Return the (x, y) coordinate for the center point of the cell that contains the specified text.  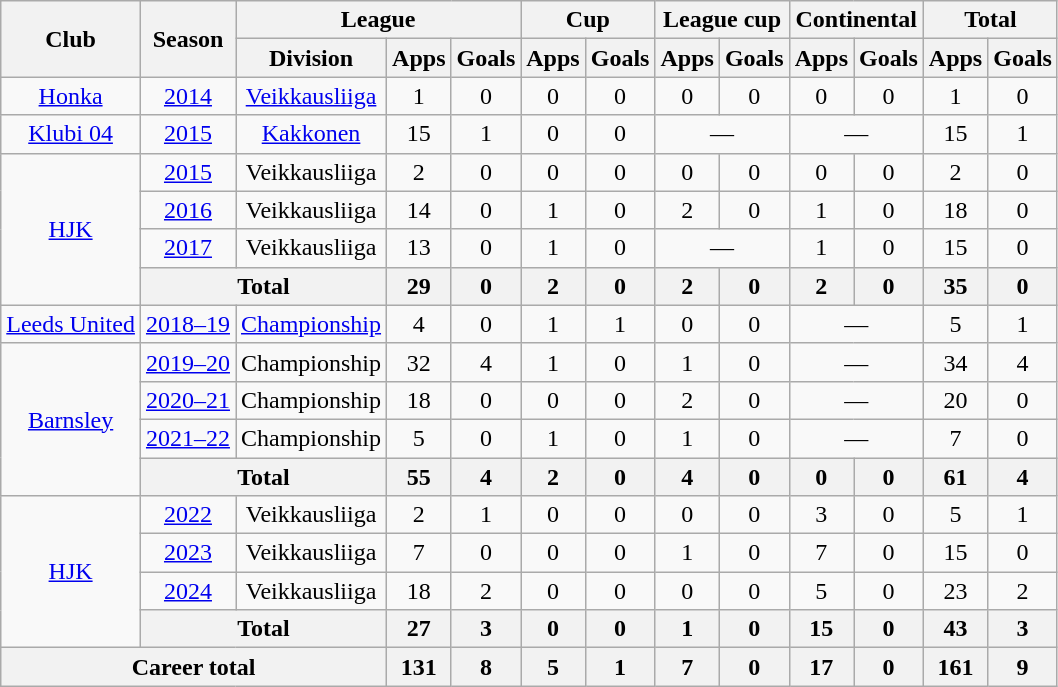
Kakkonen (312, 134)
Division (312, 58)
2019–20 (188, 362)
Continental (856, 20)
Career total (194, 667)
2024 (188, 591)
20 (955, 400)
29 (419, 286)
Barnsley (71, 419)
61 (955, 477)
27 (419, 629)
34 (955, 362)
32 (419, 362)
Cup (588, 20)
Leeds United (71, 324)
35 (955, 286)
Klubi 04 (71, 134)
2023 (188, 553)
9 (1023, 667)
17 (821, 667)
14 (419, 210)
Honka (71, 96)
161 (955, 667)
55 (419, 477)
Season (188, 39)
13 (419, 248)
8 (486, 667)
43 (955, 629)
131 (419, 667)
2016 (188, 210)
League (378, 20)
2022 (188, 515)
2018–19 (188, 324)
2020–21 (188, 400)
2017 (188, 248)
Club (71, 39)
2021–22 (188, 438)
23 (955, 591)
League cup (722, 20)
2014 (188, 96)
